Capture the cell that displays the provided text and extract its [X, Y] central coordinate. 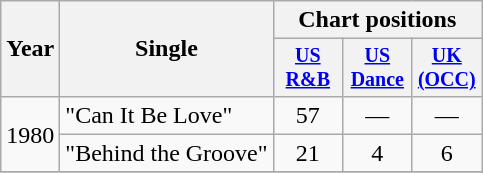
Chart positions [377, 20]
Year [30, 49]
6 [446, 153]
"Can It Be Love" [166, 115]
UK (OCC) [446, 68]
USR&B [308, 68]
21 [308, 153]
4 [378, 153]
57 [308, 115]
"Behind the Groove" [166, 153]
1980 [30, 134]
Single [166, 49]
USDance [378, 68]
